Return [X, Y] of the center of cell containing provided text 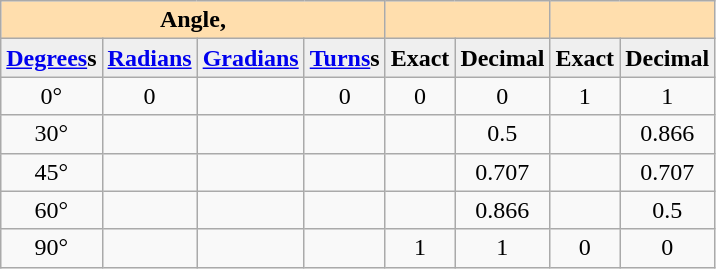
Turnss [344, 58]
30° [52, 134]
0° [52, 96]
Degreess [52, 58]
Radians [150, 58]
90° [52, 248]
60° [52, 210]
45° [52, 172]
Angle, [193, 20]
Gradians [250, 58]
